Pinpoint the cell where the given text exists, returning its [X, Y] midpoint coordinate. 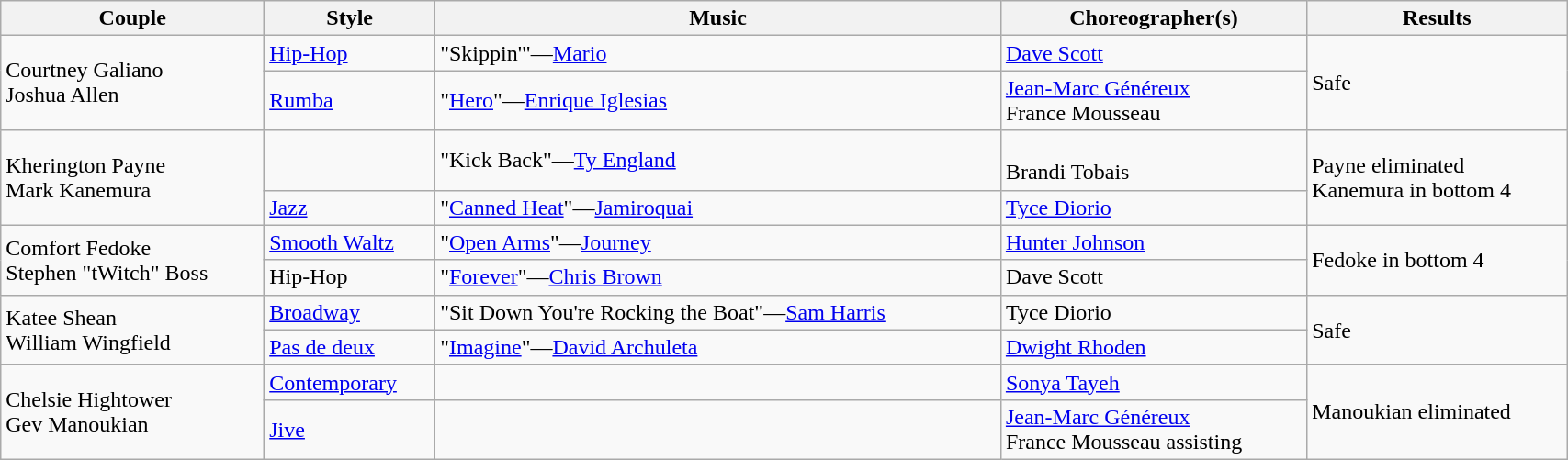
Style [350, 18]
Rumba [350, 101]
Brandi Tobais [1154, 160]
Choreographer(s) [1154, 18]
Broadway [350, 312]
Music [718, 18]
"Open Arms"—Journey [718, 242]
"Hero"—Enrique Iglesias [718, 101]
Fedoke in bottom 4 [1437, 260]
Dwight Rhoden [1154, 347]
Manoukian eliminated [1437, 411]
"Sit Down You're Rocking the Boat"—Sam Harris [718, 312]
Katee SheanWilliam Wingfield [132, 330]
Smooth Waltz [350, 242]
Jean-Marc GénéreuxFrance Mousseau assisting [1154, 430]
Jean-Marc GénéreuxFrance Mousseau [1154, 101]
"Skippin'"—Mario [718, 53]
"Kick Back"—Ty England [718, 160]
Pas de deux [350, 347]
Kherington PayneMark Kanemura [132, 178]
Courtney GalianoJoshua Allen [132, 83]
Hunter Johnson [1154, 242]
Couple [132, 18]
"Canned Heat"—Jamiroquai [718, 208]
Comfort FedokeStephen "tWitch" Boss [132, 260]
Jazz [350, 208]
Payne eliminatedKanemura in bottom 4 [1437, 178]
Contemporary [350, 382]
Sonya Tayeh [1154, 382]
Chelsie HightowerGev Manoukian [132, 411]
"Forever"—Chris Brown [718, 277]
"Imagine"—David Archuleta [718, 347]
Jive [350, 430]
Results [1437, 18]
